From the cell containing the given text, extract its center point as (X, Y) coordinate. 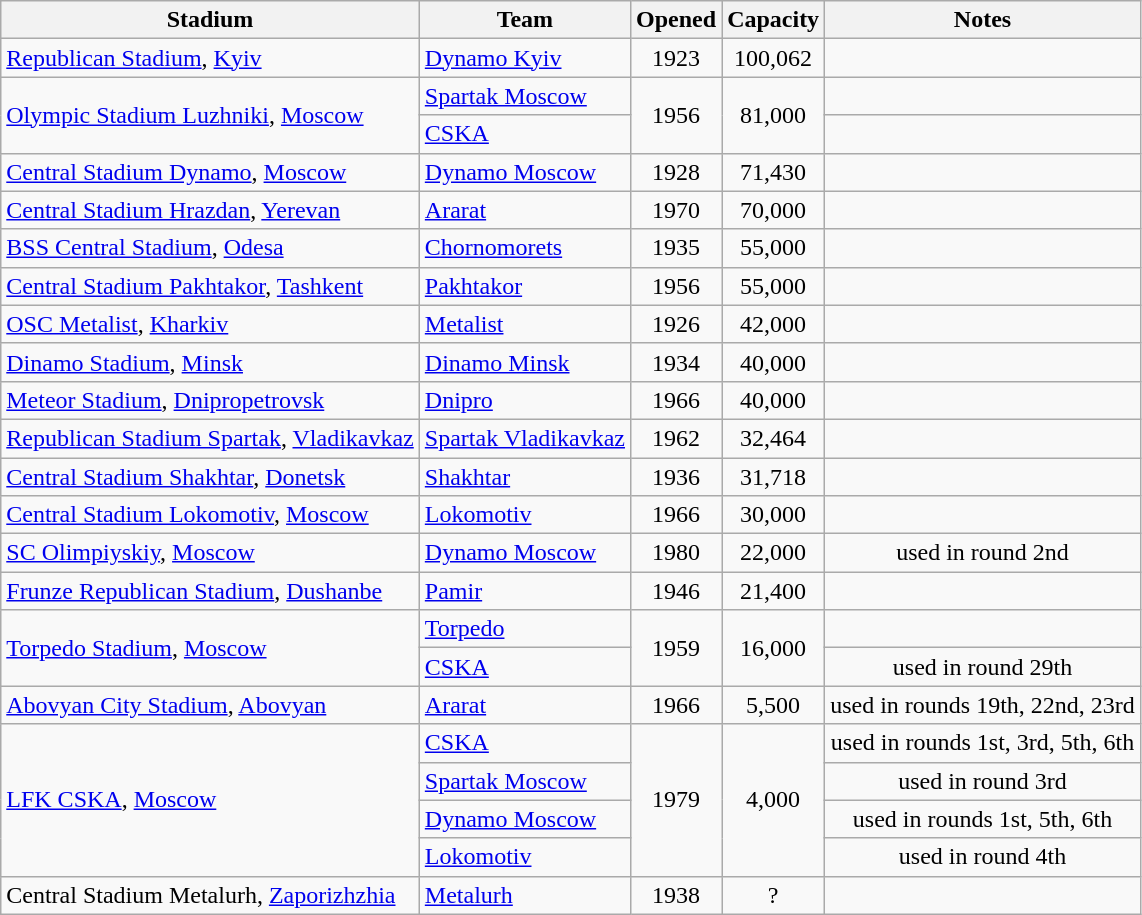
4,000 (774, 800)
Opened (676, 20)
1962 (676, 438)
BSS Central Stadium, Odesa (210, 248)
1946 (676, 591)
1934 (676, 362)
42,000 (774, 324)
used in rounds 19th, 22nd, 23rd (983, 705)
Meteor Stadium, Dnipropetrovsk (210, 400)
1970 (676, 210)
Dinamo Stadium, Minsk (210, 362)
Central Stadium Lokomotiv, Moscow (210, 515)
21,400 (774, 591)
used in round 4th (983, 857)
Central Stadium Dynamo, Moscow (210, 172)
used in round 29th (983, 667)
22,000 (774, 553)
used in rounds 1st, 3rd, 5th, 6th (983, 743)
Dinamo Minsk (524, 362)
1928 (676, 172)
Central Stadium Pakhtakor, Tashkent (210, 286)
Metalurh (524, 895)
Dynamo Kyiv (524, 58)
Republican Stadium, Kyiv (210, 58)
1980 (676, 553)
81,000 (774, 115)
1979 (676, 800)
Torpedo Stadium, Moscow (210, 648)
16,000 (774, 648)
1935 (676, 248)
1938 (676, 895)
Republican Stadium Spartak, Vladikavkaz (210, 438)
1926 (676, 324)
1959 (676, 648)
Shakhtar (524, 477)
SC Olimpiyskiy, Moscow (210, 553)
Abovyan City Stadium, Abovyan (210, 705)
Chornomorets (524, 248)
70,000 (774, 210)
Metalist (524, 324)
Frunze Republican Stadium, Dushanbe (210, 591)
71,430 (774, 172)
used in round 2nd (983, 553)
Central Stadium Shakhtar, Donetsk (210, 477)
1923 (676, 58)
Central Stadium Hrazdan, Yerevan (210, 210)
32,464 (774, 438)
5,500 (774, 705)
Central Stadium Metalurh, Zaporizhzhia (210, 895)
Olympic Stadium Luzhniki, Moscow (210, 115)
Torpedo (524, 629)
used in round 3rd (983, 781)
LFK CSKA, Moscow (210, 800)
30,000 (774, 515)
1936 (676, 477)
31,718 (774, 477)
Dnipro (524, 400)
OSC Metalist, Kharkiv (210, 324)
Team (524, 20)
Pakhtakor (524, 286)
used in rounds 1st, 5th, 6th (983, 819)
Capacity (774, 20)
Pamir (524, 591)
Spartak Vladikavkaz (524, 438)
100,062 (774, 58)
Notes (983, 20)
Stadium (210, 20)
? (774, 895)
